Capture the cell that displays the provided text and extract its (x, y) central coordinate. 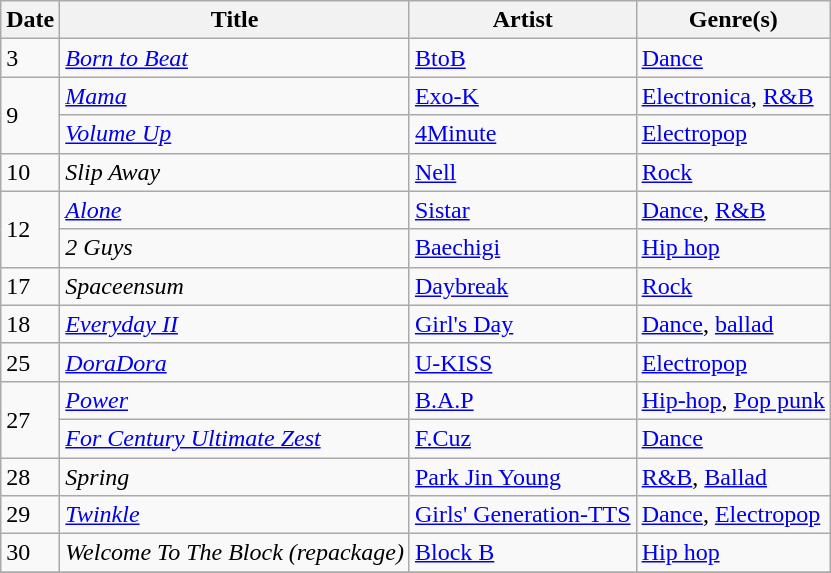
Twinkle (235, 515)
Electronica, R&B (733, 96)
Girl's Day (522, 324)
Dance, Electropop (733, 515)
For Century Ultimate Zest (235, 438)
3 (30, 58)
2 Guys (235, 248)
Hip-hop, Pop punk (733, 400)
Spring (235, 477)
18 (30, 324)
Exo-K (522, 96)
27 (30, 419)
28 (30, 477)
Genre(s) (733, 20)
Dance, R&B (733, 210)
U-KISS (522, 362)
4Minute (522, 134)
Nell (522, 172)
17 (30, 286)
Power (235, 400)
12 (30, 229)
Volume Up (235, 134)
10 (30, 172)
Alone (235, 210)
Mama (235, 96)
B.A.P (522, 400)
Block B (522, 553)
Welcome To The Block (repackage) (235, 553)
Sistar (522, 210)
R&B, Ballad (733, 477)
F.Cuz (522, 438)
Artist (522, 20)
Born to Beat (235, 58)
Date (30, 20)
Everyday II (235, 324)
9 (30, 115)
30 (30, 553)
Park Jin Young (522, 477)
Daybreak (522, 286)
Title (235, 20)
Spaceensum (235, 286)
BtoB (522, 58)
Baechigi (522, 248)
Girls' Generation-TTS (522, 515)
25 (30, 362)
DoraDora (235, 362)
Dance, ballad (733, 324)
29 (30, 515)
Slip Away (235, 172)
